Identify which cell holds the provided text, then report its (X, Y) central coordinate. 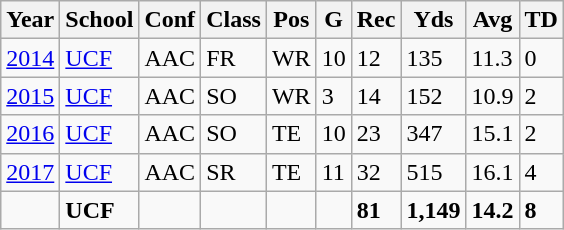
G (334, 20)
Avg (492, 20)
3 (334, 96)
FR (234, 58)
15.1 (492, 134)
Class (234, 20)
515 (434, 172)
14.2 (492, 210)
Yds (434, 20)
81 (376, 210)
11 (334, 172)
11.3 (492, 58)
4 (541, 172)
2017 (30, 172)
Pos (291, 20)
16.1 (492, 172)
1,149 (434, 210)
Conf (170, 20)
10.9 (492, 96)
TD (541, 20)
SR (234, 172)
347 (434, 134)
2014 (30, 58)
152 (434, 96)
32 (376, 172)
School (100, 20)
0 (541, 58)
Year (30, 20)
8 (541, 210)
135 (434, 58)
2016 (30, 134)
2015 (30, 96)
23 (376, 134)
12 (376, 58)
Rec (376, 20)
14 (376, 96)
